Return (X, Y) of the center of cell containing provided text 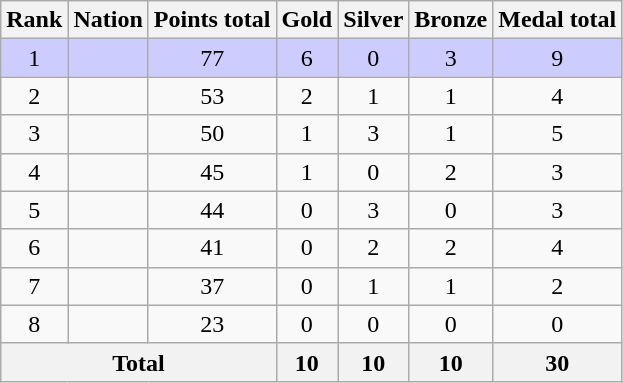
53 (212, 96)
8 (34, 324)
9 (558, 58)
77 (212, 58)
Medal total (558, 20)
37 (212, 286)
Rank (34, 20)
41 (212, 248)
44 (212, 210)
30 (558, 362)
50 (212, 134)
7 (34, 286)
Nation (108, 20)
Points total (212, 20)
45 (212, 172)
Gold (307, 20)
Bronze (451, 20)
Total (138, 362)
Silver (374, 20)
23 (212, 324)
